Pinpoint the cell where the given text exists, returning its [X, Y] midpoint coordinate. 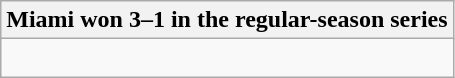
Miami won 3–1 in the regular-season series [227, 20]
